For the text-containing cell, return its midpoint in [x, y] coordinate format. 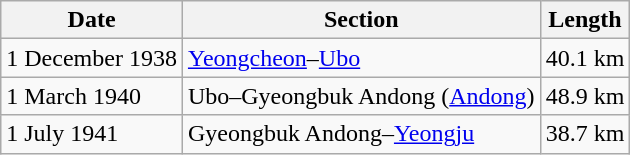
38.7 km [585, 134]
Yeongcheon–Ubo [361, 58]
Date [92, 20]
40.1 km [585, 58]
48.9 km [585, 96]
Gyeongbuk Andong–Yeongju [361, 134]
1 December 1938 [92, 58]
Section [361, 20]
Ubo–Gyeongbuk Andong (Andong) [361, 96]
1 March 1940 [92, 96]
1 July 1941 [92, 134]
Length [585, 20]
